For the text-containing cell, return its midpoint in (X, Y) coordinate format. 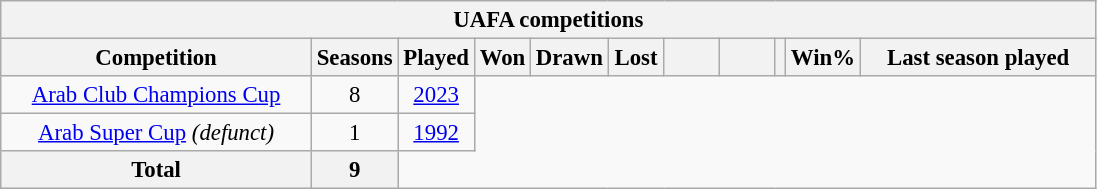
9 (354, 170)
Total (156, 170)
8 (354, 95)
Arab Super Cup (defunct) (156, 133)
Played (436, 58)
UAFA competitions (548, 20)
2023 (436, 95)
Last season played (978, 58)
Win% (824, 58)
Won (502, 58)
Competition (156, 58)
1992 (436, 133)
Lost (636, 58)
1 (354, 133)
Seasons (354, 58)
Arab Club Champions Cup (156, 95)
Drawn (570, 58)
